Detect which cell encompasses the target text, then output its [X, Y] center coordinate. 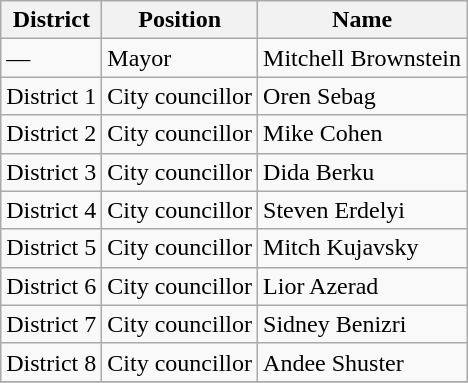
Oren Sebag [362, 96]
Dida Berku [362, 172]
Mayor [180, 58]
District 6 [52, 286]
Andee Shuster [362, 362]
District [52, 20]
District 5 [52, 248]
Steven Erdelyi [362, 210]
— [52, 58]
Sidney Benizri [362, 324]
Mitch Kujavsky [362, 248]
District 2 [52, 134]
District 8 [52, 362]
Lior Azerad [362, 286]
Mike Cohen [362, 134]
Name [362, 20]
District 1 [52, 96]
Position [180, 20]
District 4 [52, 210]
Mitchell Brownstein [362, 58]
District 7 [52, 324]
District 3 [52, 172]
